Extract the [x, y] coordinate from the center of the cell holding the provided text.  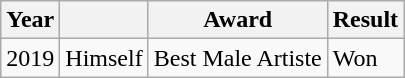
Best Male Artiste [238, 58]
Year [30, 20]
Won [365, 58]
Result [365, 20]
2019 [30, 58]
Award [238, 20]
Himself [104, 58]
